Find where the given text appears and provide that cell's center as (X, Y) coordinate. 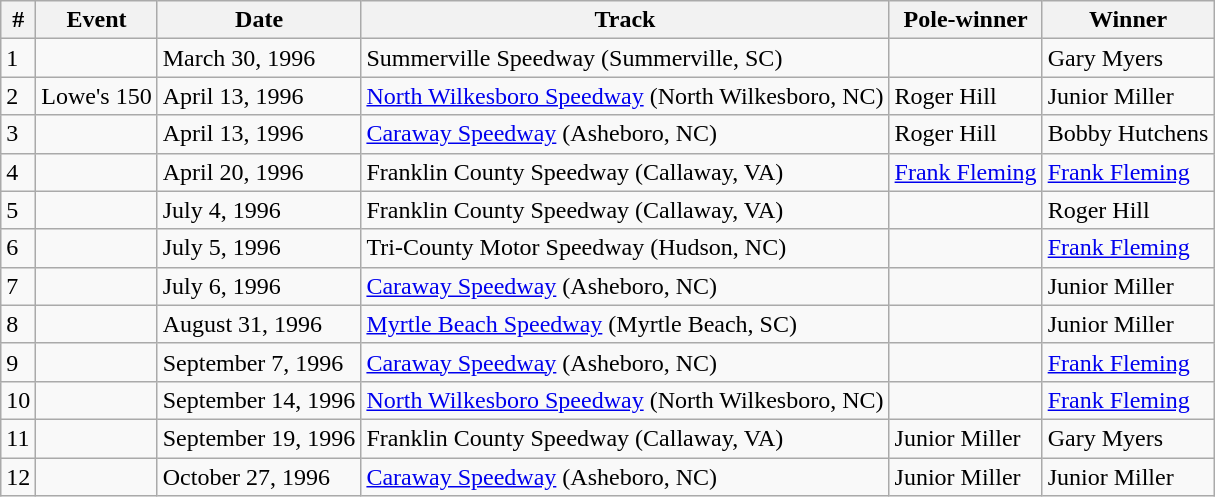
September 14, 1996 (259, 400)
11 (18, 438)
3 (18, 134)
Myrtle Beach Speedway (Myrtle Beach, SC) (625, 324)
4 (18, 172)
2 (18, 96)
July 4, 1996 (259, 210)
7 (18, 286)
12 (18, 477)
8 (18, 324)
Event (96, 20)
October 27, 1996 (259, 477)
1 (18, 58)
6 (18, 248)
Track (625, 20)
Lowe's 150 (96, 96)
September 19, 1996 (259, 438)
9 (18, 362)
Pole-winner (966, 20)
Summerville Speedway (Summerville, SC) (625, 58)
Tri-County Motor Speedway (Hudson, NC) (625, 248)
September 7, 1996 (259, 362)
Winner (1128, 20)
5 (18, 210)
April 20, 1996 (259, 172)
July 5, 1996 (259, 248)
August 31, 1996 (259, 324)
Bobby Hutchens (1128, 134)
10 (18, 400)
# (18, 20)
Date (259, 20)
July 6, 1996 (259, 286)
March 30, 1996 (259, 58)
